Detect which cell encompasses the target text, then output its (x, y) center coordinate. 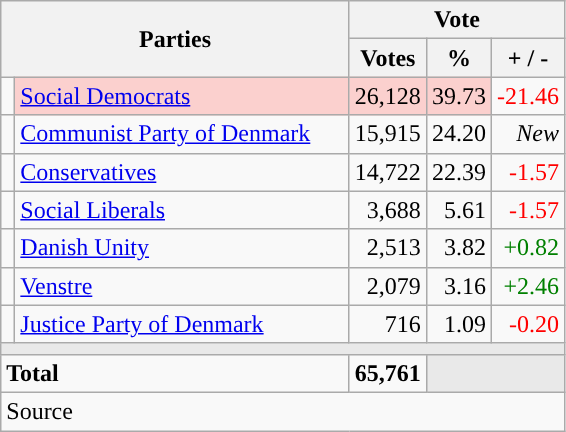
-21.46 (528, 96)
716 (388, 324)
Vote (456, 20)
14,722 (388, 172)
+0.82 (528, 248)
Parties (176, 39)
2,513 (388, 248)
Source (283, 411)
Communist Party of Denmark (182, 134)
22.39 (458, 172)
5.61 (458, 210)
2,079 (388, 286)
3.82 (458, 248)
Votes (388, 58)
24.20 (458, 134)
26,128 (388, 96)
65,761 (388, 373)
1.09 (458, 324)
-0.20 (528, 324)
Social Democrats (182, 96)
% (458, 58)
+ / - (528, 58)
Venstre (182, 286)
Danish Unity (182, 248)
3.16 (458, 286)
39.73 (458, 96)
Conservatives (182, 172)
Total (176, 373)
Social Liberals (182, 210)
New (528, 134)
Justice Party of Denmark (182, 324)
3,688 (388, 210)
15,915 (388, 134)
+2.46 (528, 286)
